Capture the cell that displays the provided text and extract its [X, Y] central coordinate. 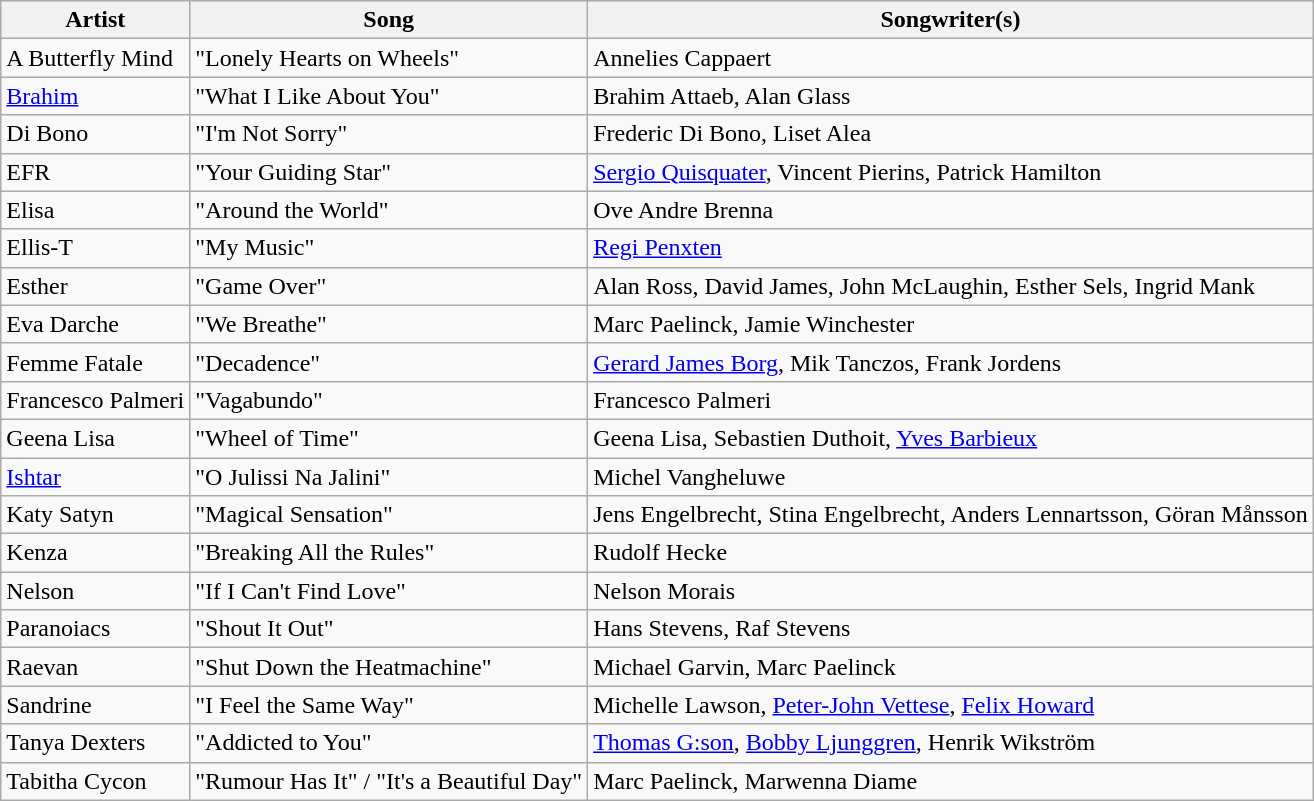
Annelies Cappaert [951, 58]
Marc Paelinck, Jamie Winchester [951, 324]
"O Julissi Na Jalini" [389, 477]
"Breaking All the Rules" [389, 553]
Jens Engelbrecht, Stina Engelbrecht, Anders Lennartsson, Göran Månsson [951, 515]
"We Breathe" [389, 324]
"Rumour Has It" / "It's a Beautiful Day" [389, 781]
Marc Paelinck, Marwenna Diame [951, 781]
Geena Lisa [96, 438]
Brahim [96, 96]
"Lonely Hearts on Wheels" [389, 58]
"Your Guiding Star" [389, 172]
Eva Darche [96, 324]
Ishtar [96, 477]
Songwriter(s) [951, 20]
Michael Garvin, Marc Paelinck [951, 667]
EFR [96, 172]
Paranoiacs [96, 629]
"Around the World" [389, 210]
Ove Andre Brenna [951, 210]
"I Feel the Same Way" [389, 705]
"Vagabundo" [389, 400]
"Magical Sensation" [389, 515]
"If I Can't Find Love" [389, 591]
"Shut Down the Heatmachine" [389, 667]
"Shout It Out" [389, 629]
A Butterfly Mind [96, 58]
Ellis-T [96, 248]
"Addicted to You" [389, 743]
Raevan [96, 667]
Regi Penxten [951, 248]
Frederic Di Bono, Liset Alea [951, 134]
Sandrine [96, 705]
Michelle Lawson, Peter-John Vettese, Felix Howard [951, 705]
Thomas G:son, Bobby Ljunggren, Henrik Wikström [951, 743]
Elisa [96, 210]
Tabitha Cycon [96, 781]
"Game Over" [389, 286]
Michel Vangheluwe [951, 477]
"I'm Not Sorry" [389, 134]
Rudolf Hecke [951, 553]
Di Bono [96, 134]
Katy Satyn [96, 515]
Kenza [96, 553]
Tanya Dexters [96, 743]
Geena Lisa, Sebastien Duthoit, Yves Barbieux [951, 438]
"Wheel of Time" [389, 438]
Gerard James Borg, Mik Tanczos, Frank Jordens [951, 362]
Sergio Quisquater, Vincent Pierins, Patrick Hamilton [951, 172]
Artist [96, 20]
Esther [96, 286]
Femme Fatale [96, 362]
Nelson Morais [951, 591]
Song [389, 20]
"Decadence" [389, 362]
Brahim Attaeb, Alan Glass [951, 96]
"What I Like About You" [389, 96]
Nelson [96, 591]
"My Music" [389, 248]
Alan Ross, David James, John McLaughin, Esther Sels, Ingrid Mank [951, 286]
Hans Stevens, Raf Stevens [951, 629]
